Find where the given text appears and provide that cell's center as (x, y) coordinate. 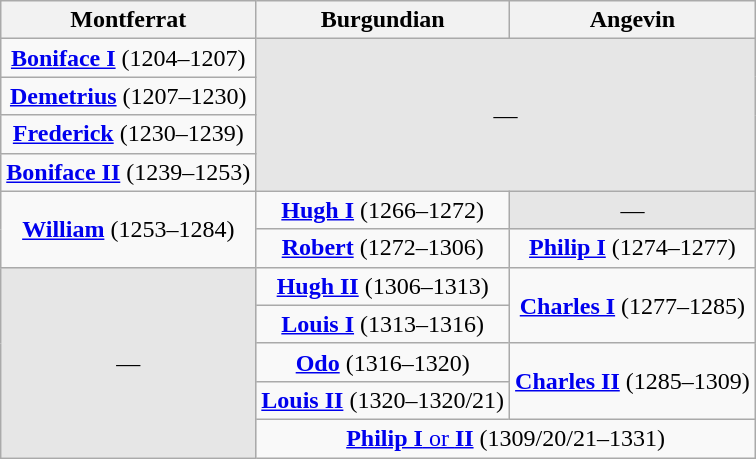
Boniface II (1239–1253) (128, 172)
Louis II (1320–1320/21) (383, 400)
Philip I (1274–1277) (633, 248)
Boniface I (1204–1207) (128, 58)
William (1253–1284) (128, 229)
Montferrat (128, 20)
Angevin (633, 20)
Charles I (1277–1285) (633, 305)
Hugh II (1306–1313) (383, 286)
Robert (1272–1306) (383, 248)
Demetrius (1207–1230) (128, 96)
Philip I or II (1309/20/21–1331) (506, 438)
Charles II (1285–1309) (633, 381)
Burgundian (383, 20)
Odo (1316–1320) (383, 362)
Louis I (1313–1316) (383, 324)
Hugh I (1266–1272) (383, 210)
Frederick (1230–1239) (128, 134)
